Locate the cell with the specified text and output its [x, y] center coordinate. 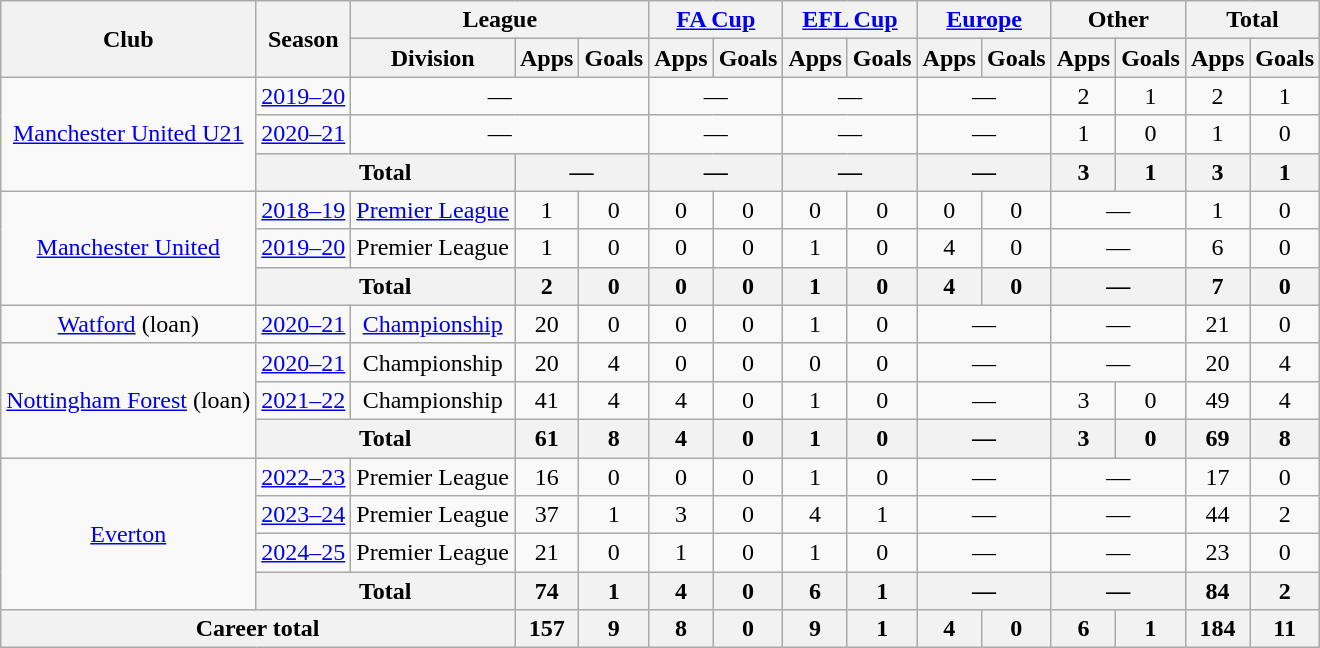
Season [304, 39]
EFL Cup [850, 20]
Watford (loan) [128, 324]
84 [1217, 591]
Division [433, 58]
FA Cup [716, 20]
157 [546, 629]
184 [1217, 629]
Manchester United U21 [128, 134]
2024–25 [304, 553]
Nottingham Forest (loan) [128, 400]
Europe [984, 20]
Other [1118, 20]
23 [1217, 553]
2023–24 [304, 515]
2021–22 [304, 400]
7 [1217, 286]
League [500, 20]
Career total [258, 629]
61 [546, 438]
11 [1285, 629]
2022–23 [304, 477]
Everton [128, 534]
16 [546, 477]
44 [1217, 515]
17 [1217, 477]
41 [546, 400]
74 [546, 591]
2018–19 [304, 210]
69 [1217, 438]
Club [128, 39]
37 [546, 515]
49 [1217, 400]
Manchester United [128, 248]
